Output the (X, Y) coordinate of the center of the cell containing the given text.  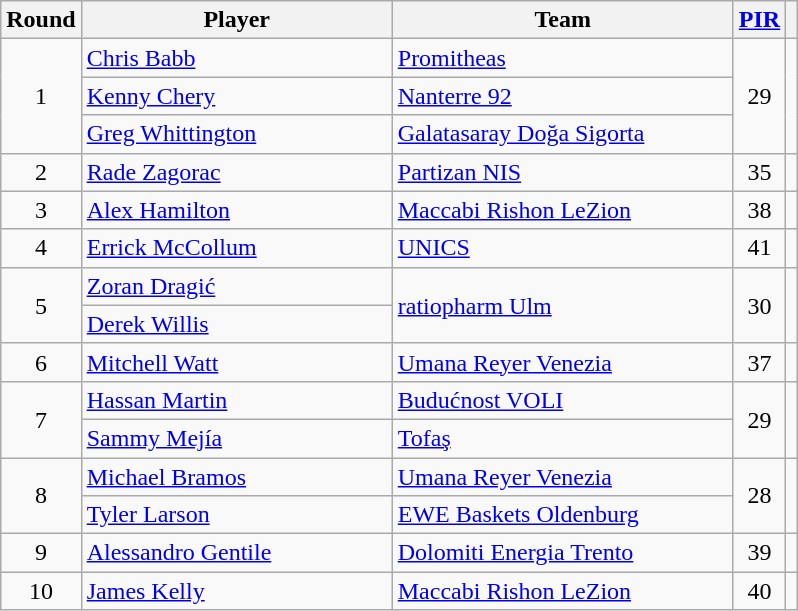
40 (759, 591)
10 (41, 591)
Team (562, 20)
2 (41, 172)
Chris Babb (236, 58)
35 (759, 172)
7 (41, 419)
Derek Willis (236, 324)
Nanterre 92 (562, 96)
3 (41, 210)
6 (41, 362)
Partizan NIS (562, 172)
37 (759, 362)
4 (41, 248)
39 (759, 553)
28 (759, 496)
Galatasaray Doğa Sigorta (562, 134)
UNICS (562, 248)
8 (41, 496)
Mitchell Watt (236, 362)
Kenny Chery (236, 96)
Promitheas (562, 58)
30 (759, 305)
ratiopharm Ulm (562, 305)
PIR (759, 20)
Alex Hamilton (236, 210)
Round (41, 20)
EWE Baskets Oldenburg (562, 515)
Player (236, 20)
5 (41, 305)
Sammy Mejía (236, 438)
Budućnost VOLI (562, 400)
38 (759, 210)
9 (41, 553)
1 (41, 96)
Tyler Larson (236, 515)
Zoran Dragić (236, 286)
41 (759, 248)
Tofaş (562, 438)
Hassan Martin (236, 400)
Greg Whittington (236, 134)
Dolomiti Energia Trento (562, 553)
Michael Bramos (236, 477)
Rade Zagorac (236, 172)
Alessandro Gentile (236, 553)
James Kelly (236, 591)
Errick McCollum (236, 248)
